From the cell containing the given text, extract its center point as (x, y) coordinate. 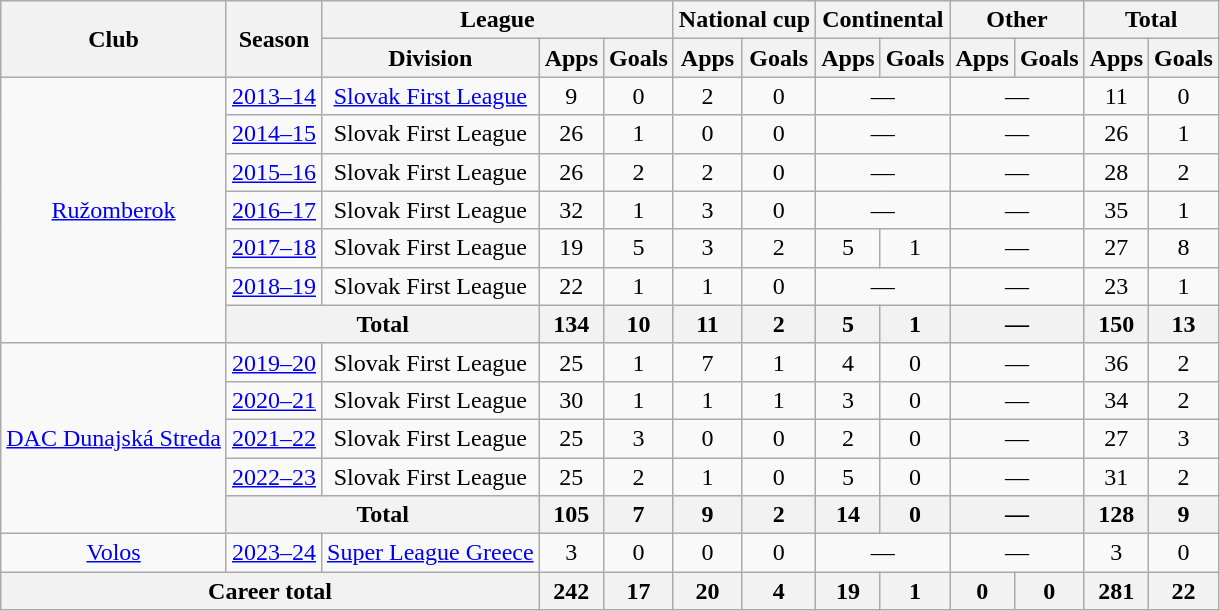
2014–15 (274, 134)
Club (114, 39)
2013–14 (274, 96)
Volos (114, 553)
128 (1116, 515)
20 (707, 591)
Division (431, 58)
2022–23 (274, 477)
134 (571, 324)
34 (1116, 400)
2020–21 (274, 400)
150 (1116, 324)
28 (1116, 172)
32 (571, 210)
35 (1116, 210)
League (498, 20)
2016–17 (274, 210)
242 (571, 591)
DAC Dunajská Streda (114, 438)
2017–18 (274, 248)
10 (639, 324)
105 (571, 515)
2019–20 (274, 362)
31 (1116, 477)
2023–24 (274, 553)
2018–19 (274, 286)
2015–16 (274, 172)
14 (848, 515)
Season (274, 39)
17 (639, 591)
Ružomberok (114, 210)
281 (1116, 591)
13 (1184, 324)
National cup (744, 20)
2021–22 (274, 438)
Career total (270, 591)
8 (1184, 248)
30 (571, 400)
Super League Greece (431, 553)
Continental (883, 20)
36 (1116, 362)
Other (1017, 20)
23 (1116, 286)
